For the text-containing cell, return its midpoint in (X, Y) coordinate format. 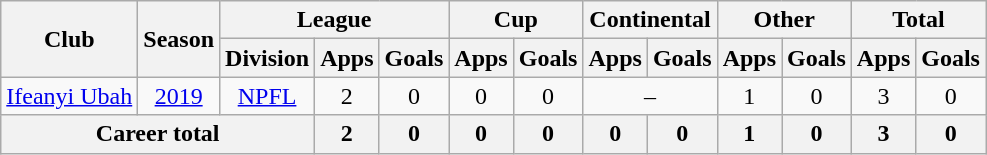
Season (179, 39)
Division (268, 58)
– (650, 96)
Total (918, 20)
Cup (516, 20)
Other (784, 20)
2019 (179, 96)
Continental (650, 20)
Career total (158, 134)
Club (70, 39)
NPFL (268, 96)
League (334, 20)
Ifeanyi Ubah (70, 96)
